Detect which cell encompasses the target text, then output its (X, Y) center coordinate. 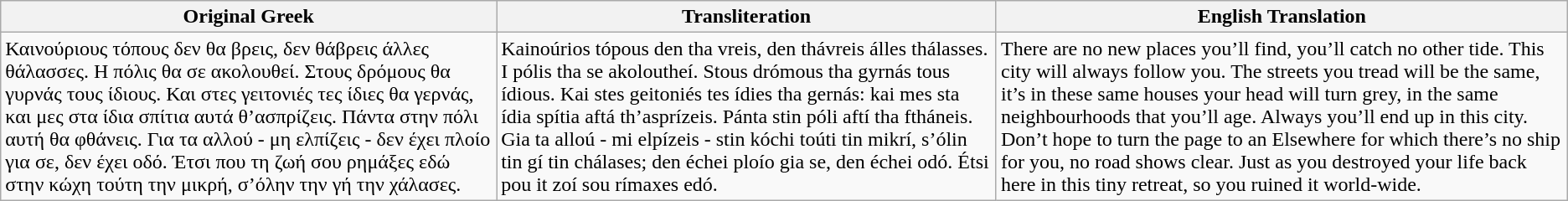
Transliteration (747, 17)
English Translation (1282, 17)
Original Greek (249, 17)
